Provide the (x, y) coordinate of the cell's center where the given text is located.  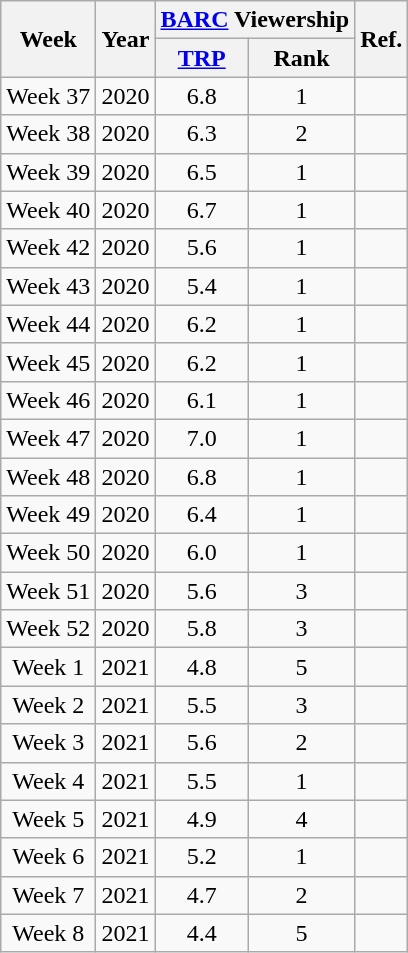
Ref. (382, 39)
Week 8 (48, 933)
Week 7 (48, 895)
Week 48 (48, 477)
Week 44 (48, 324)
4.9 (202, 819)
4.7 (202, 895)
Week 40 (48, 210)
4.4 (202, 933)
6.0 (202, 553)
Week 49 (48, 515)
6.4 (202, 515)
Week 1 (48, 667)
Week 39 (48, 172)
6.3 (202, 134)
6.7 (202, 210)
Week 47 (48, 438)
6.1 (202, 400)
Week 38 (48, 134)
Week 42 (48, 248)
Week 3 (48, 743)
TRP (202, 58)
Rank (301, 58)
Week 4 (48, 781)
Week 50 (48, 553)
BARC Viewership (255, 20)
Week 45 (48, 362)
5.4 (202, 286)
Week 2 (48, 705)
5.2 (202, 857)
5.8 (202, 629)
6.5 (202, 172)
4 (301, 819)
Week 51 (48, 591)
Week 43 (48, 286)
7.0 (202, 438)
Week 52 (48, 629)
Week 37 (48, 96)
Week 5 (48, 819)
Week 46 (48, 400)
4.8 (202, 667)
Week 6 (48, 857)
Week (48, 39)
Year (126, 39)
